Detect which cell encompasses the target text, then output its (X, Y) center coordinate. 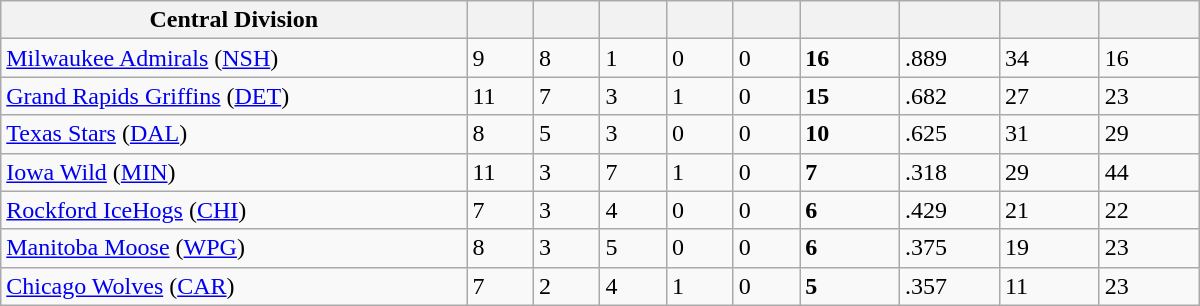
27 (1049, 96)
.625 (950, 134)
.357 (950, 286)
44 (1149, 172)
Texas Stars (DAL) (234, 134)
.429 (950, 210)
.375 (950, 248)
31 (1049, 134)
.889 (950, 58)
10 (850, 134)
Rockford IceHogs (CHI) (234, 210)
Manitoba Moose (WPG) (234, 248)
Milwaukee Admirals (NSH) (234, 58)
Central Division (234, 20)
22 (1149, 210)
Grand Rapids Griffins (DET) (234, 96)
Iowa Wild (MIN) (234, 172)
2 (566, 286)
15 (850, 96)
34 (1049, 58)
19 (1049, 248)
21 (1049, 210)
Chicago Wolves (CAR) (234, 286)
.318 (950, 172)
.682 (950, 96)
9 (500, 58)
